Determine the [x, y] coordinate at the center of the cell enclosing the given text.  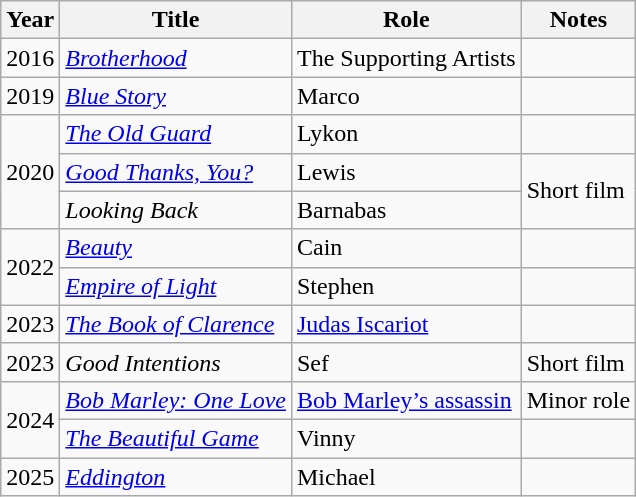
Judas Iscariot [406, 324]
Looking Back [176, 210]
Blue Story [176, 96]
Good Thanks, You? [176, 172]
Good Intentions [176, 362]
Empire of Light [176, 286]
2020 [30, 172]
Bob Marley: One Love [176, 400]
Lewis [406, 172]
Title [176, 20]
Stephen [406, 286]
Barnabas [406, 210]
Role [406, 20]
The Supporting Artists [406, 58]
2025 [30, 477]
The Beautiful Game [176, 438]
Brotherhood [176, 58]
Beauty [176, 248]
Bob Marley’s assassin [406, 400]
Michael [406, 477]
The Book of Clarence [176, 324]
The Old Guard [176, 134]
Notes [578, 20]
2019 [30, 96]
Cain [406, 248]
Sef [406, 362]
Lykon [406, 134]
2016 [30, 58]
2024 [30, 419]
Eddington [176, 477]
2022 [30, 267]
Year [30, 20]
Vinny [406, 438]
Minor role [578, 400]
Marco [406, 96]
